Identify which cell holds the provided text, then report its (X, Y) central coordinate. 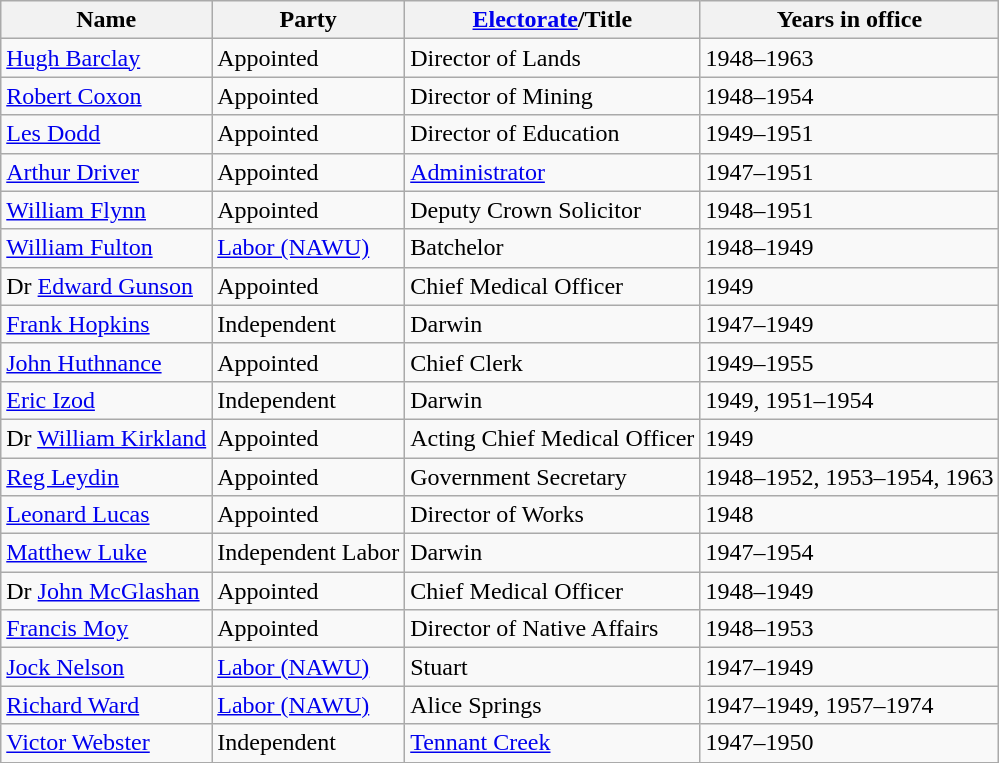
Government Secretary (552, 477)
Dr Edward Gunson (106, 286)
Name (106, 20)
Richard Ward (106, 705)
Arthur Driver (106, 172)
1948–1954 (850, 96)
1947–1950 (850, 743)
Les Dodd (106, 134)
1948–1952, 1953–1954, 1963 (850, 477)
Hugh Barclay (106, 58)
Acting Chief Medical Officer (552, 438)
Director of Works (552, 515)
Years in office (850, 20)
1949–1951 (850, 134)
1947–1949, 1957–1974 (850, 705)
Tennant Creek (552, 743)
Electorate/Title (552, 20)
Administrator (552, 172)
Director of Education (552, 134)
Jock Nelson (106, 667)
Stuart (552, 667)
John Huthnance (106, 362)
Leonard Lucas (106, 515)
William Flynn (106, 210)
Robert Coxon (106, 96)
Deputy Crown Solicitor (552, 210)
1947–1954 (850, 553)
Director of Mining (552, 96)
Batchelor (552, 248)
Director of Native Affairs (552, 629)
William Fulton (106, 248)
Matthew Luke (106, 553)
Reg Leydin (106, 477)
1948 (850, 515)
1949–1955 (850, 362)
1949, 1951–1954 (850, 400)
1948–1953 (850, 629)
Chief Clerk (552, 362)
Frank Hopkins (106, 324)
Eric Izod (106, 400)
Victor Webster (106, 743)
1948–1951 (850, 210)
Dr John McGlashan (106, 591)
Party (308, 20)
Alice Springs (552, 705)
1948–1963 (850, 58)
Francis Moy (106, 629)
Dr William Kirkland (106, 438)
Independent Labor (308, 553)
1947–1951 (850, 172)
Director of Lands (552, 58)
